Identify which cell holds the provided text, then report its [X, Y] central coordinate. 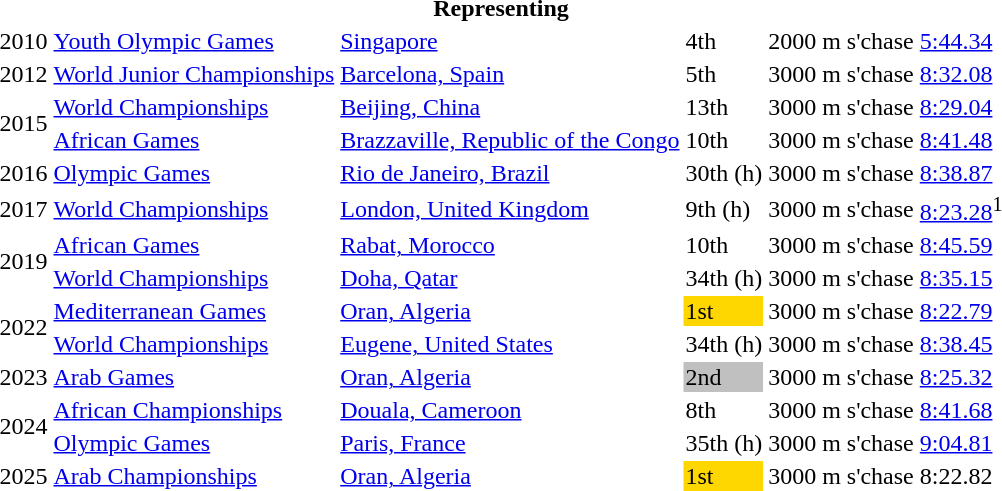
African Championships [194, 410]
Rabat, Morocco [510, 245]
Doha, Qatar [510, 278]
Barcelona, Spain [510, 74]
Arab Championships [194, 476]
8th [724, 410]
5th [724, 74]
Singapore [510, 41]
Brazzaville, Republic of the Congo [510, 140]
13th [724, 107]
9th (h) [724, 209]
Rio de Janeiro, Brazil [510, 173]
35th (h) [724, 443]
Arab Games [194, 377]
Paris, France [510, 443]
World Junior Championships [194, 74]
Douala, Cameroon [510, 410]
Beijing, China [510, 107]
30th (h) [724, 173]
2000 m s'chase [842, 41]
Mediterranean Games [194, 311]
Youth Olympic Games [194, 41]
London, United Kingdom [510, 209]
2nd [724, 377]
4th [724, 41]
Eugene, United States [510, 344]
